Determine the (x, y) coordinate at the center of the cell enclosing the given text.  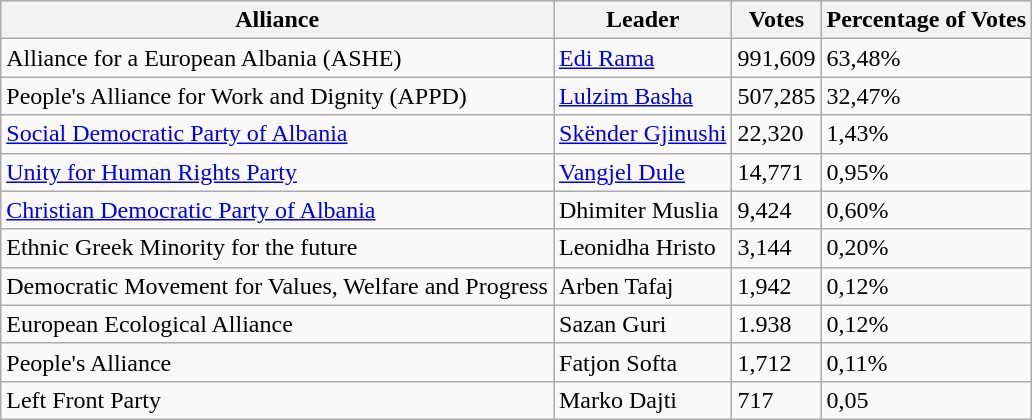
0,20% (926, 248)
1,712 (776, 362)
Marko Dajti (643, 400)
3,144 (776, 248)
Social Democratic Party of Albania (278, 134)
0,11% (926, 362)
Edi Rama (643, 58)
0,05 (926, 400)
Ethnic Greek Minority for the future (278, 248)
0,60% (926, 210)
Lulzim Basha (643, 96)
507,285 (776, 96)
Unity for Human Rights Party (278, 172)
14,771 (776, 172)
22,320 (776, 134)
9,424 (776, 210)
Vangjel Dule (643, 172)
Skënder Gjinushi (643, 134)
Arben Tafaj (643, 286)
63,48% (926, 58)
991,609 (776, 58)
Votes (776, 20)
1,43% (926, 134)
European Ecological Alliance (278, 324)
32,47% (926, 96)
1.938 (776, 324)
Sazan Guri (643, 324)
Democratic Movement for Values, Welfare and Progress (278, 286)
Alliance for a European Albania (ASHE) (278, 58)
People's Alliance for Work and Dignity (APPD) (278, 96)
Leonidha Hristo (643, 248)
717 (776, 400)
Alliance (278, 20)
Fatjon Softa (643, 362)
Leader (643, 20)
Christian Democratic Party of Albania (278, 210)
Dhimiter Muslia (643, 210)
Percentage of Votes (926, 20)
0,95% (926, 172)
People's Alliance (278, 362)
1,942 (776, 286)
Left Front Party (278, 400)
